For the text-containing cell, return its midpoint in [X, Y] coordinate format. 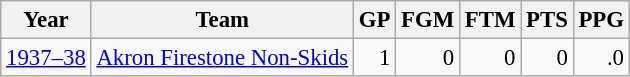
.0 [601, 58]
PPG [601, 20]
Akron Firestone Non-Skids [222, 58]
GP [375, 20]
1937–38 [46, 58]
PTS [547, 20]
FTM [490, 20]
Team [222, 20]
1 [375, 58]
FGM [428, 20]
Year [46, 20]
